Pinpoint the cell where the given text exists, returning its [x, y] midpoint coordinate. 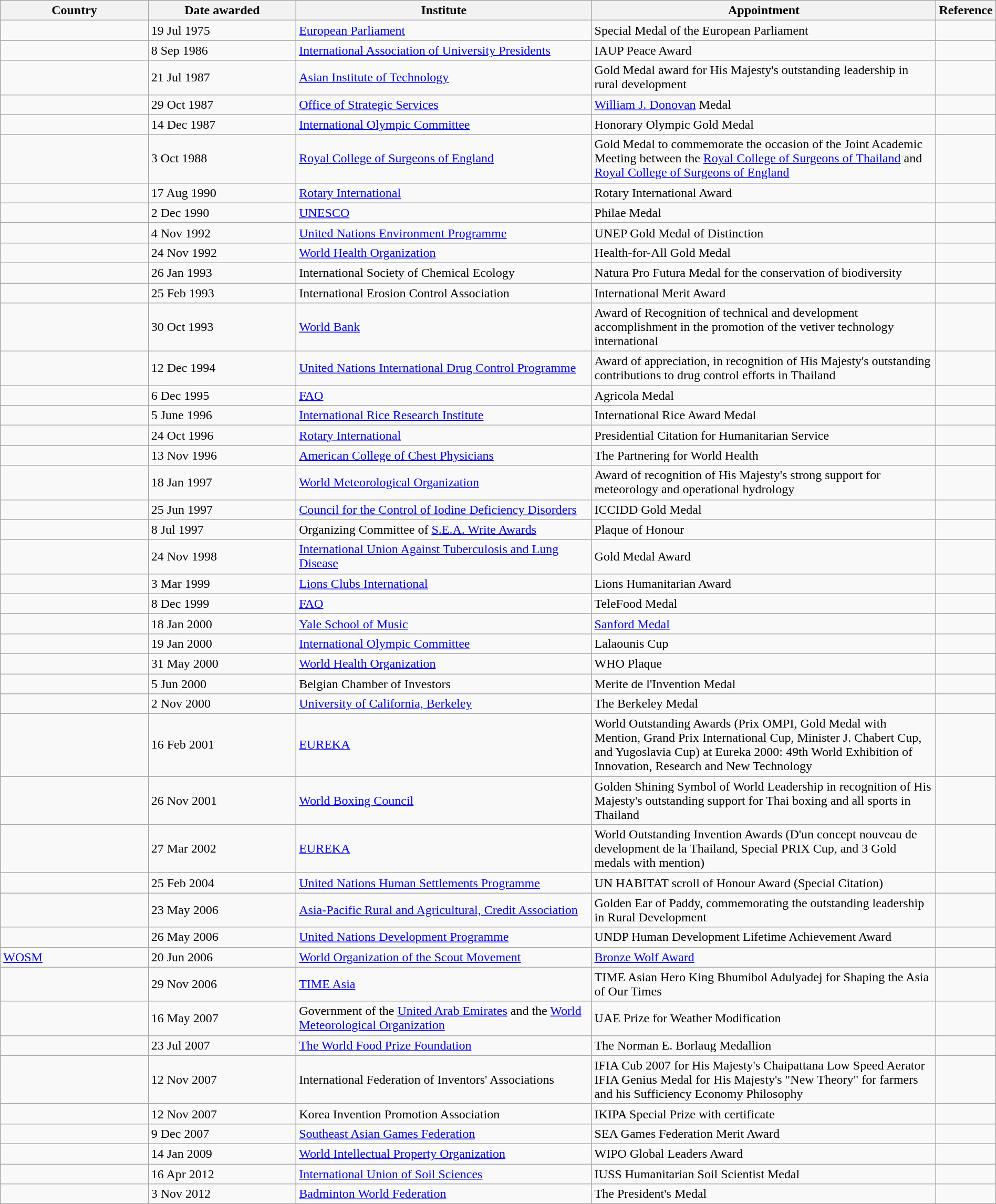
Sanford Medal [764, 624]
Korea Invention Promotion Association [444, 1114]
4 Nov 1992 [222, 233]
Reference [966, 11]
International Union Against Tuberculosis and Lung Disease [444, 557]
The Norman E. Borlaug Medallion [764, 1045]
5 Jun 2000 [222, 683]
Merite de l'Invention Medal [764, 683]
International Federation of Inventors' Associations [444, 1080]
SEA Games Federation Merit Award [764, 1134]
13 Nov 1996 [222, 455]
Award of recognition of His Majesty's strong support for meteorology and operational hydrology [764, 482]
WHO Plaque [764, 663]
IAUP Peace Award [764, 50]
25 Jun 1997 [222, 510]
17 Aug 1990 [222, 193]
International Merit Award [764, 293]
Agricola Medal [764, 396]
The World Food Prize Foundation [444, 1045]
United Nations Human Settlements Programme [444, 883]
18 Jan 1997 [222, 482]
30 Oct 1993 [222, 327]
Presidential Citation for Humanitarian Service [764, 435]
14 Jan 2009 [222, 1154]
WOSM [75, 957]
8 Sep 1986 [222, 50]
International Association of University Presidents [444, 50]
TIME Asian Hero King Bhumibol Adulyadej for Shaping the Asia of Our Times [764, 984]
16 Apr 2012 [222, 1174]
Date awarded [222, 11]
14 Dec 1987 [222, 124]
9 Dec 2007 [222, 1134]
Belgian Chamber of Investors [444, 683]
26 Jan 1993 [222, 273]
23 Jul 2007 [222, 1045]
Honorary Olympic Gold Medal [764, 124]
UNESCO [444, 213]
Appointment [764, 11]
The Berkeley Medal [764, 704]
16 Feb 2001 [222, 745]
Institute [444, 11]
25 Feb 2004 [222, 883]
United Nations International Drug Control Programme [444, 369]
Asian Institute of Technology [444, 78]
8 Jul 1997 [222, 530]
WIPO Global Leaders Award [764, 1154]
ICCIDD Gold Medal [764, 510]
William J. Donovan Medal [764, 105]
Bronze Wolf Award [764, 957]
24 Oct 1996 [222, 435]
United Nations Environment Programme [444, 233]
12 Dec 1994 [222, 369]
Lions Humanitarian Award [764, 584]
World Organization of the Scout Movement [444, 957]
UNDP Human Development Lifetime Achievement Award [764, 937]
25 Feb 1993 [222, 293]
Asia-Pacific Rural and Agricultural, Credit Association [444, 910]
26 Nov 2001 [222, 801]
3 Mar 1999 [222, 584]
The President's Medal [764, 1194]
United Nations Development Programme [444, 937]
The Partnering for World Health [764, 455]
2 Nov 2000 [222, 704]
19 Jan 2000 [222, 643]
Award of appreciation, in recognition of His Majesty's outstanding contributions to drug control efforts in Thailand [764, 369]
8 Dec 1999 [222, 604]
International Rice Award Medal [764, 416]
Gold Medal Award [764, 557]
IUSS Humanitarian Soil Scientist Medal [764, 1174]
IKIPA Special Prize with certificate [764, 1114]
27 Mar 2002 [222, 849]
Philae Medal [764, 213]
Government of the United Arab Emirates and the World Meteorological Organization [444, 1018]
American College of Chest Physicians [444, 455]
World Outstanding Invention Awards (D'un concept nouveau de development de la Thailand, Special PRIX Cup, and 3 Gold medals with mention) [764, 849]
Health-for-All Gold Medal [764, 253]
Rotary International Award [764, 193]
Organizing Committee of S.E.A. Write Awards [444, 530]
European Parliament [444, 30]
Golden Ear of Paddy, commemorating the outstanding leadership in Rural Development [764, 910]
Office of Strategic Services [444, 105]
International Rice Research Institute [444, 416]
World Meteorological Organization [444, 482]
21 Jul 1987 [222, 78]
UN HABITAT scroll of Honour Award (Special Citation) [764, 883]
Council for the Control of Iodine Deficiency Disorders [444, 510]
Award of Recognition of technical and development accomplishment in the promotion of the vetiver technology international [764, 327]
International Union of Soil Sciences [444, 1174]
19 Jul 1975 [222, 30]
Lalaounis Cup [764, 643]
6 Dec 1995 [222, 396]
Special Medal of the European Parliament [764, 30]
Gold Medal award for His Majesty's outstanding leadership in rural development [764, 78]
29 Nov 2006 [222, 984]
24 Nov 1998 [222, 557]
UNEP Gold Medal of Distinction [764, 233]
3 Oct 1988 [222, 159]
TeleFood Medal [764, 604]
Lions Clubs International [444, 584]
20 Jun 2006 [222, 957]
Plaque of Honour [764, 530]
3 Nov 2012 [222, 1194]
29 Oct 1987 [222, 105]
Badminton World Federation [444, 1194]
World Bank [444, 327]
Yale School of Music [444, 624]
World Intellectual Property Organization [444, 1154]
Southeast Asian Games Federation [444, 1134]
International Society of Chemical Ecology [444, 273]
Natura Pro Futura Medal for the conservation of biodiversity [764, 273]
23 May 2006 [222, 910]
World Boxing Council [444, 801]
26 May 2006 [222, 937]
2 Dec 1990 [222, 213]
International Erosion Control Association [444, 293]
Royal College of Surgeons of England [444, 159]
18 Jan 2000 [222, 624]
TIME Asia [444, 984]
31 May 2000 [222, 663]
24 Nov 1992 [222, 253]
University of California, Berkeley [444, 704]
Golden Shining Symbol of World Leadership in recognition of His Majesty's outstanding support for Thai boxing and all sports in Thailand [764, 801]
UAE Prize for Weather Modification [764, 1018]
16 May 2007 [222, 1018]
Country [75, 11]
5 June 1996 [222, 416]
